Locate the cell with the specified text and output its (x, y) center coordinate. 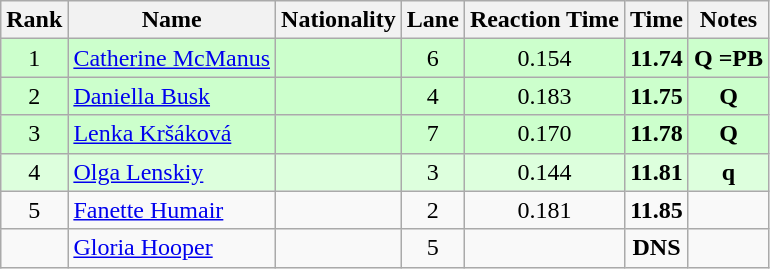
0.154 (544, 58)
Nationality (339, 20)
Q =PB (728, 58)
Name (172, 20)
DNS (657, 248)
11.81 (657, 172)
11.85 (657, 210)
11.75 (657, 96)
0.181 (544, 210)
Daniella Busk (172, 96)
q (728, 172)
11.74 (657, 58)
Reaction Time (544, 20)
1 (34, 58)
Lenka Kršáková (172, 134)
0.183 (544, 96)
Time (657, 20)
6 (432, 58)
0.170 (544, 134)
0.144 (544, 172)
Notes (728, 20)
Lane (432, 20)
11.78 (657, 134)
Catherine McManus (172, 58)
Fanette Humair (172, 210)
7 (432, 134)
Rank (34, 20)
Gloria Hooper (172, 248)
Olga Lenskiy (172, 172)
